Output the (X, Y) coordinate of the center of the cell containing the given text.  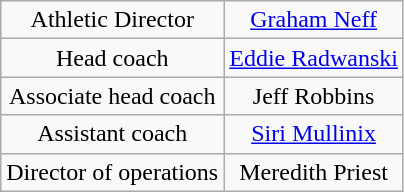
Head coach (112, 58)
Eddie Radwanski (314, 58)
Associate head coach (112, 96)
Siri Mullinix (314, 134)
Jeff Robbins (314, 96)
Graham Neff (314, 20)
Assistant coach (112, 134)
Meredith Priest (314, 172)
Director of operations (112, 172)
Athletic Director (112, 20)
